Locate the cell with the specified text and output its (X, Y) center coordinate. 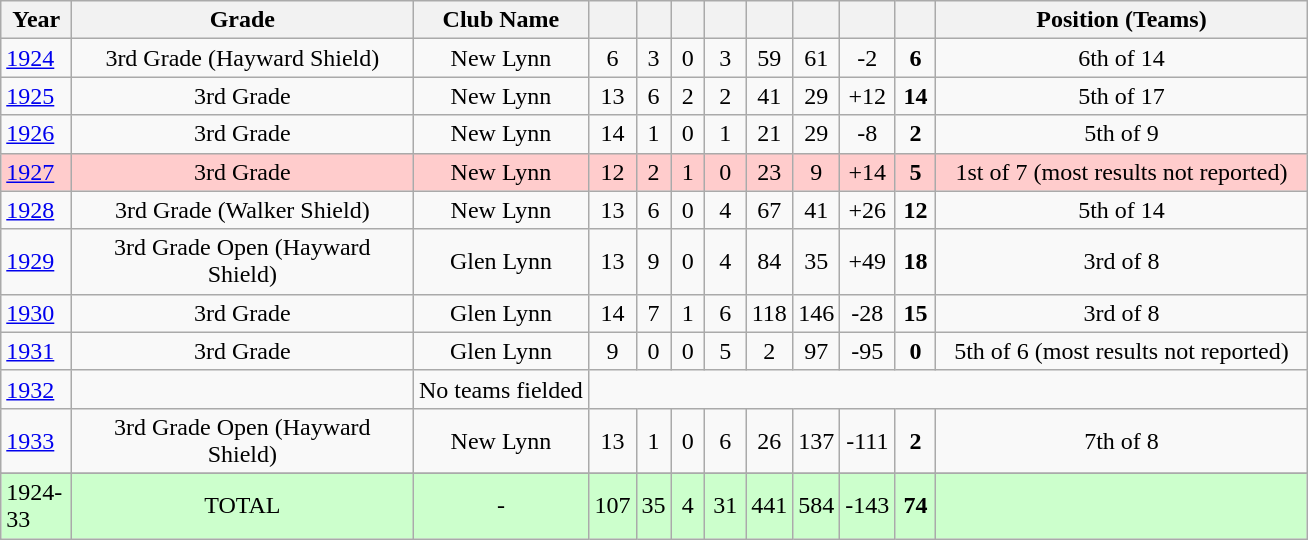
97 (816, 351)
137 (816, 440)
TOTAL (242, 506)
1930 (36, 313)
18 (916, 262)
74 (916, 506)
59 (770, 58)
5th of 14 (1122, 210)
-8 (868, 134)
1925 (36, 96)
6th of 14 (1122, 58)
1927 (36, 172)
1st of 7 (most results not reported) (1122, 172)
21 (770, 134)
441 (770, 506)
61 (816, 58)
1932 (36, 389)
1933 (36, 440)
3rd Grade (Hayward Shield) (242, 58)
146 (816, 313)
118 (770, 313)
+12 (868, 96)
Year (36, 20)
15 (916, 313)
-143 (868, 506)
31 (726, 506)
1929 (36, 262)
+49 (868, 262)
- (501, 506)
26 (770, 440)
1928 (36, 210)
84 (770, 262)
1924-33 (36, 506)
+26 (868, 210)
Grade (242, 20)
5th of 9 (1122, 134)
-28 (868, 313)
-2 (868, 58)
5th of 17 (1122, 96)
-111 (868, 440)
67 (770, 210)
23 (770, 172)
Club Name (501, 20)
Position (Teams) (1122, 20)
+14 (868, 172)
-95 (868, 351)
1926 (36, 134)
1931 (36, 351)
No teams fielded (501, 389)
1924 (36, 58)
107 (612, 506)
3rd Grade (Walker Shield) (242, 210)
5th of 6 (most results not reported) (1122, 351)
7th of 8 (1122, 440)
584 (816, 506)
7 (654, 313)
